Scan for the cell matching the given text and deliver its [X, Y] coordinate at center. 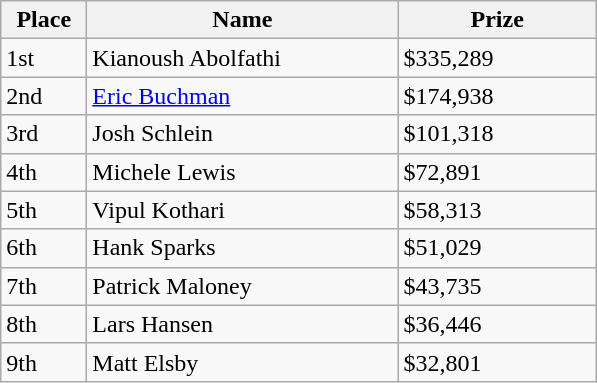
4th [44, 172]
Michele Lewis [242, 172]
$51,029 [498, 248]
$58,313 [498, 210]
9th [44, 362]
$335,289 [498, 58]
1st [44, 58]
Prize [498, 20]
$72,891 [498, 172]
$43,735 [498, 286]
Name [242, 20]
Patrick Maloney [242, 286]
3rd [44, 134]
Matt Elsby [242, 362]
Eric Buchman [242, 96]
Vipul Kothari [242, 210]
8th [44, 324]
Hank Sparks [242, 248]
5th [44, 210]
$174,938 [498, 96]
6th [44, 248]
2nd [44, 96]
Kianoush Abolfathi [242, 58]
Place [44, 20]
$101,318 [498, 134]
$36,446 [498, 324]
Josh Schlein [242, 134]
7th [44, 286]
$32,801 [498, 362]
Lars Hansen [242, 324]
